Scan for the cell matching the given text and deliver its (X, Y) coordinate at center. 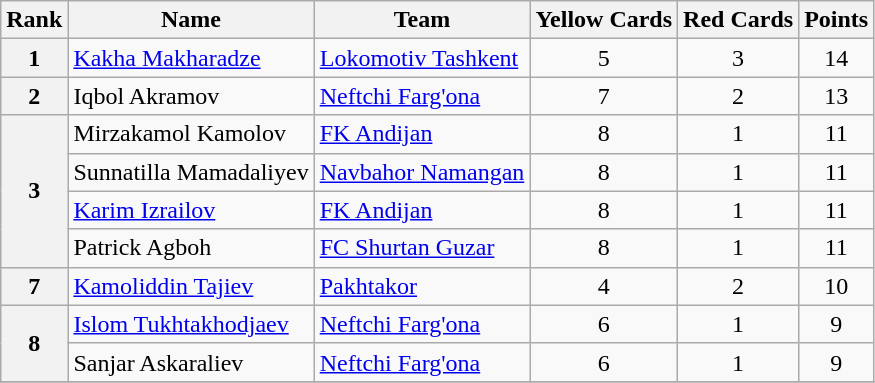
Kamoliddin Tajiev (191, 286)
10 (836, 286)
Sanjar Askaraliev (191, 362)
4 (604, 286)
Name (191, 20)
14 (836, 58)
Yellow Cards (604, 20)
Navbahor Namangan (422, 172)
Sunnatilla Mamadaliyev (191, 172)
Red Cards (738, 20)
5 (604, 58)
Points (836, 20)
Team (422, 20)
Rank (34, 20)
Islom Tukhtakhodjaev (191, 324)
Pakhtakor (422, 286)
13 (836, 96)
FC Shurtan Guzar (422, 248)
Mirzakamol Kamolov (191, 134)
Lokomotiv Tashkent (422, 58)
Patrick Agboh (191, 248)
Iqbol Akramov (191, 96)
Kakha Makharadze (191, 58)
Karim Izrailov (191, 210)
